Detect which cell encompasses the target text, then output its [X, Y] center coordinate. 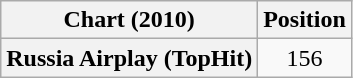
Chart (2010) [130, 20]
156 [305, 58]
Position [305, 20]
Russia Airplay (TopHit) [130, 58]
